Pinpoint the cell where the given text exists, returning its (X, Y) midpoint coordinate. 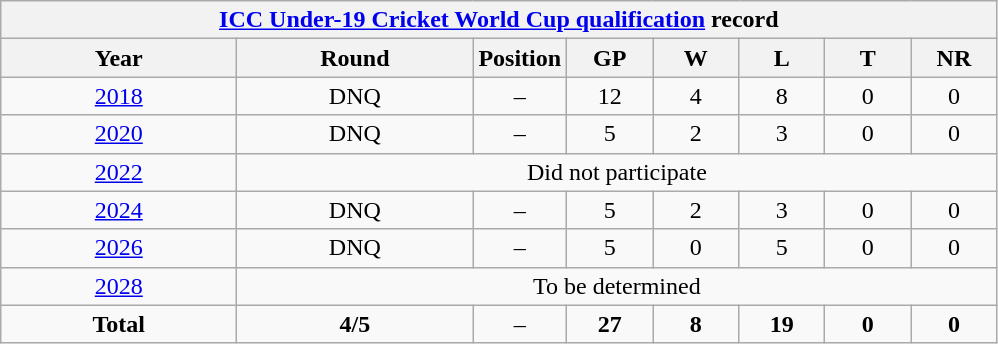
2028 (119, 286)
NR (954, 58)
2020 (119, 134)
To be determined (617, 286)
Round (355, 58)
2024 (119, 210)
ICC Under-19 Cricket World Cup qualification record (499, 20)
2022 (119, 172)
Total (119, 324)
19 (782, 324)
4/5 (355, 324)
W (696, 58)
27 (610, 324)
Year (119, 58)
4 (696, 96)
2018 (119, 96)
12 (610, 96)
T (868, 58)
Position (520, 58)
GP (610, 58)
2026 (119, 248)
Did not participate (617, 172)
L (782, 58)
